Pinpoint the cell where the given text exists, returning its [X, Y] midpoint coordinate. 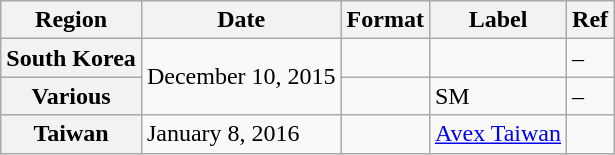
Region [72, 20]
Label [498, 20]
Avex Taiwan [498, 134]
January 8, 2016 [241, 134]
SM [498, 96]
South Korea [72, 58]
Ref [590, 20]
Date [241, 20]
Format [385, 20]
December 10, 2015 [241, 77]
Taiwan [72, 134]
Various [72, 96]
